Locate the cell with the specified text and output its [X, Y] center coordinate. 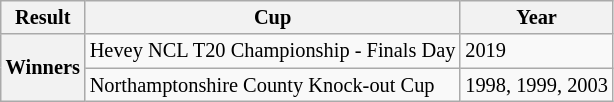
Northamptonshire County Knock-out Cup [273, 85]
1998, 1999, 2003 [536, 85]
Hevey NCL T20 Championship - Finals Day [273, 51]
Winners [43, 68]
Result [43, 17]
2019 [536, 51]
Cup [273, 17]
Year [536, 17]
